Search for the cell housing the specified text and yield its [X, Y] center coordinate. 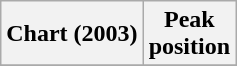
Peak position [189, 34]
Chart (2003) [72, 34]
